Scan for the cell matching the given text and deliver its [X, Y] coordinate at center. 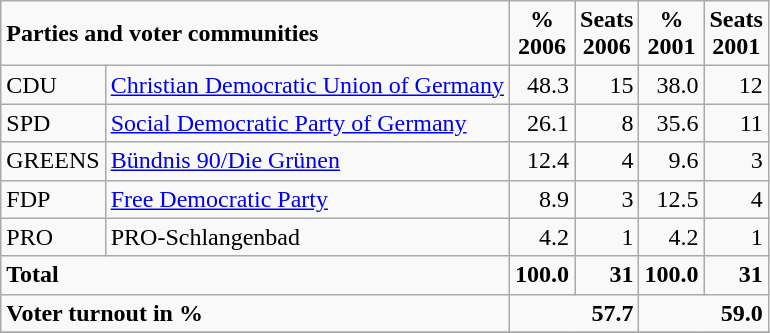
FDP [53, 199]
57.7 [574, 313]
48.3 [542, 85]
%2006 [542, 34]
9.6 [672, 161]
12 [736, 85]
PRO-Schlangenbad [307, 237]
8.9 [542, 199]
GREENS [53, 161]
12.5 [672, 199]
Free Democratic Party [307, 199]
%2001 [672, 34]
12.4 [542, 161]
Bündnis 90/Die Grünen [307, 161]
Social Democratic Party of Germany [307, 123]
Seats2006 [607, 34]
8 [607, 123]
Voter turnout in % [256, 313]
PRO [53, 237]
Total [256, 275]
15 [607, 85]
38.0 [672, 85]
26.1 [542, 123]
Christian Democratic Union of Germany [307, 85]
Seats2001 [736, 34]
59.0 [704, 313]
11 [736, 123]
SPD [53, 123]
35.6 [672, 123]
Parties and voter communities [256, 34]
CDU [53, 85]
